For the text-containing cell, return its midpoint in [x, y] coordinate format. 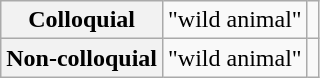
Colloquial [82, 20]
Non-colloquial [82, 58]
